Capture the cell that displays the provided text and extract its (X, Y) central coordinate. 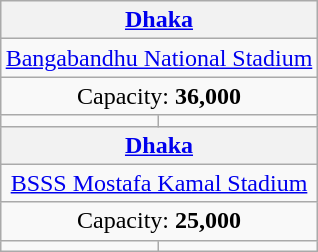
Capacity: 36,000 (159, 96)
Capacity: 25,000 (159, 221)
BSSS Mostafa Kamal Stadium (159, 183)
Bangabandhu National Stadium (159, 58)
